Find where the given text appears and provide that cell's center as (X, Y) coordinate. 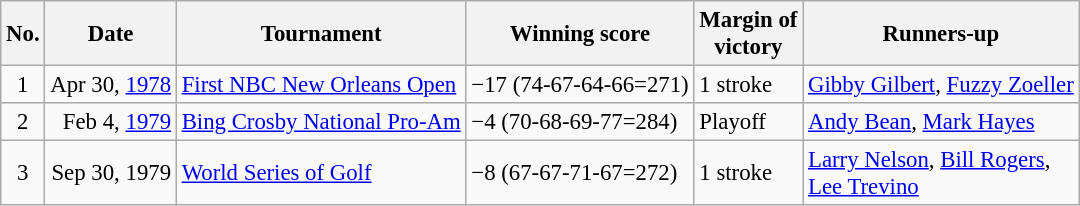
Winning score (580, 34)
Andy Bean, Mark Hayes (941, 122)
−8 (67-67-71-67=272) (580, 174)
First NBC New Orleans Open (321, 85)
Playoff (748, 122)
Sep 30, 1979 (110, 174)
No. (23, 34)
Tournament (321, 34)
−4 (70-68-69-77=284) (580, 122)
Date (110, 34)
1 (23, 85)
Larry Nelson, Bill Rogers, Lee Trevino (941, 174)
Feb 4, 1979 (110, 122)
Bing Crosby National Pro-Am (321, 122)
World Series of Golf (321, 174)
2 (23, 122)
−17 (74-67-64-66=271) (580, 85)
Apr 30, 1978 (110, 85)
Margin ofvictory (748, 34)
3 (23, 174)
Runners-up (941, 34)
Gibby Gilbert, Fuzzy Zoeller (941, 85)
